Identify which cell holds the provided text, then report its (X, Y) central coordinate. 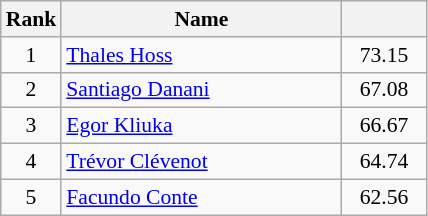
67.08 (384, 90)
62.56 (384, 197)
4 (32, 162)
73.15 (384, 55)
Egor Kliuka (201, 126)
Rank (32, 19)
Facundo Conte (201, 197)
Name (201, 19)
Santiago Danani (201, 90)
Thales Hoss (201, 55)
3 (32, 126)
2 (32, 90)
5 (32, 197)
1 (32, 55)
Trévor Clévenot (201, 162)
66.67 (384, 126)
64.74 (384, 162)
